Return the [X, Y] coordinate for the center point of the cell that contains the specified text.  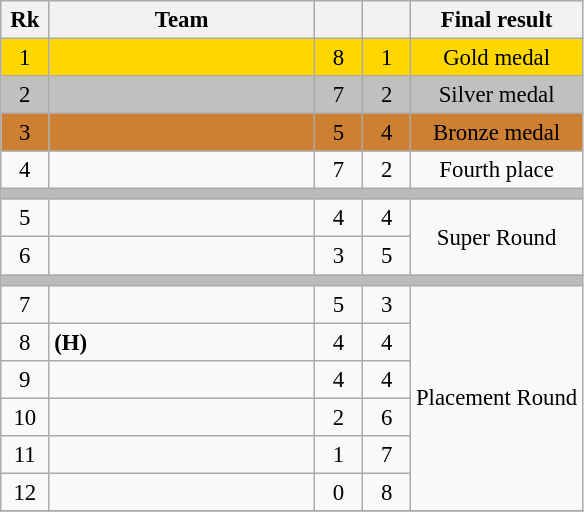
Gold medal [497, 58]
(H) [182, 342]
Bronze medal [497, 133]
9 [25, 379]
10 [25, 417]
Fourth place [497, 170]
Placement Round [497, 398]
11 [25, 455]
Super Round [497, 238]
Rk [25, 20]
Silver medal [497, 95]
Team [182, 20]
0 [338, 492]
12 [25, 492]
Final result [497, 20]
